From the cell containing the given text, extract its center point as (X, Y) coordinate. 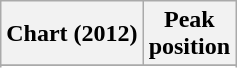
Chart (2012) (72, 34)
Peakposition (189, 34)
